Extract the [X, Y] coordinate from the center of the cell holding the provided text.  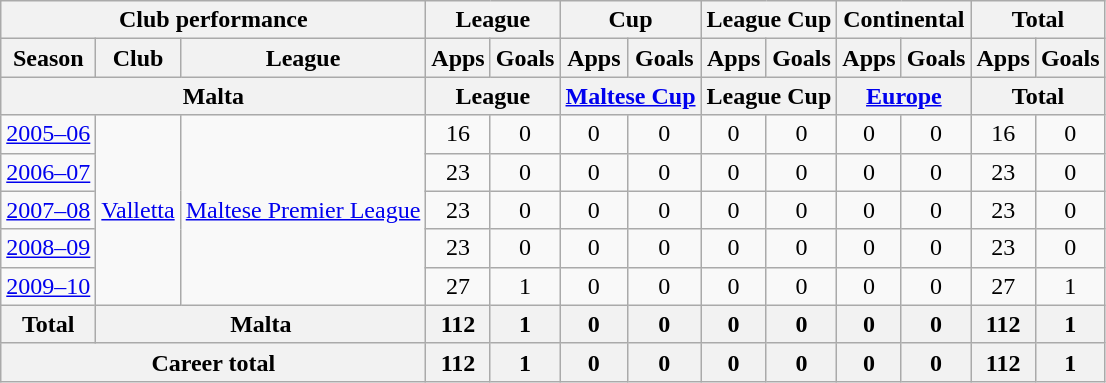
2007–08 [48, 210]
Career total [214, 362]
2005–06 [48, 134]
Maltese Premier League [303, 210]
Club [138, 58]
Valletta [138, 210]
Cup [630, 20]
2009–10 [48, 286]
Season [48, 58]
Club performance [214, 20]
Maltese Cup [630, 96]
2008–09 [48, 248]
2006–07 [48, 172]
Continental [904, 20]
Europe [904, 96]
